Locate the cell with the specified text and output its (X, Y) center coordinate. 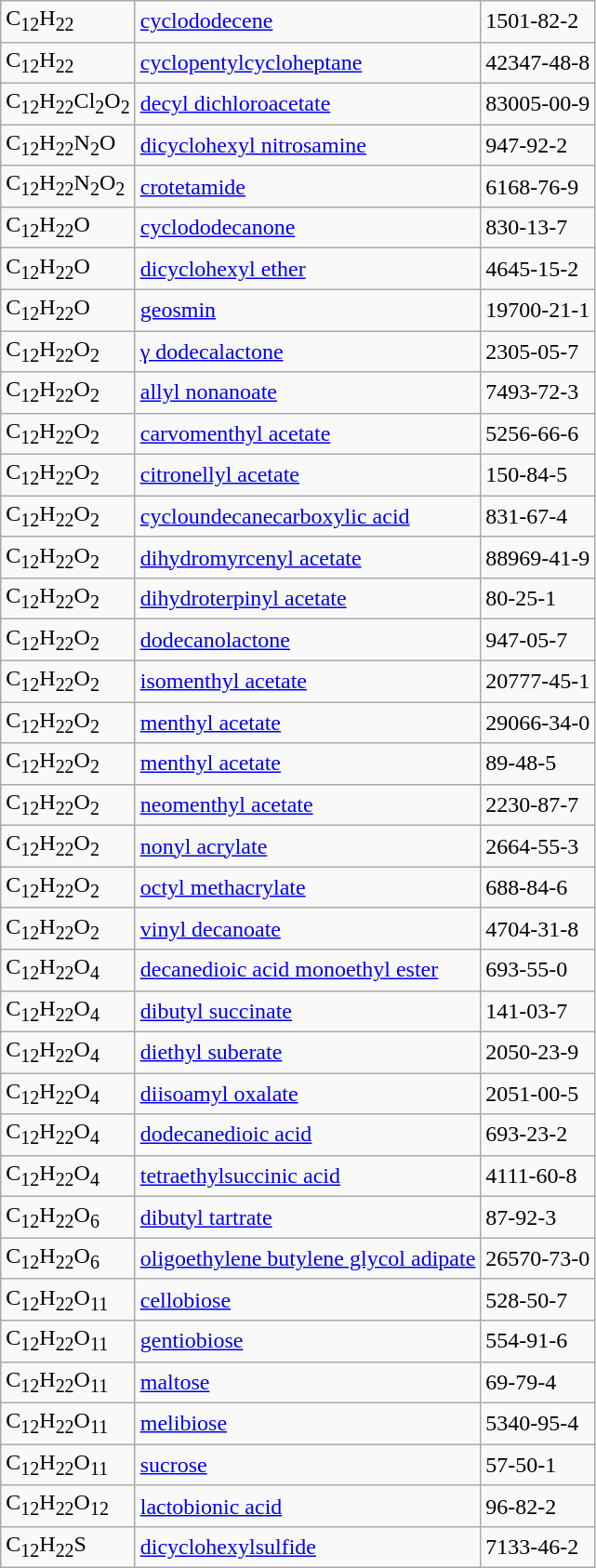
5256-66-6 (537, 433)
C12H22N2O (68, 145)
947-92-2 (537, 145)
42347-48-8 (537, 62)
dicyclohexylsulfide (308, 1547)
melibiose (308, 1423)
693-55-0 (537, 970)
isomenthyl acetate (308, 681)
29066-34-0 (537, 723)
vinyl decanoate (308, 928)
141-03-7 (537, 1011)
83005-00-9 (537, 103)
decanedioic acid monoethyl ester (308, 970)
C12H22N2O2 (68, 186)
cyclododecanone (308, 227)
150-84-5 (537, 475)
4645-15-2 (537, 269)
lactobionic acid (308, 1506)
dihydromyrcenyl acetate (308, 557)
2230-87-7 (537, 804)
4111-60-8 (537, 1176)
693-23-2 (537, 1135)
2051-00-5 (537, 1094)
19700-21-1 (537, 310)
carvomenthyl acetate (308, 433)
C12H22S (68, 1547)
dodecanolactone (308, 640)
dicyclohexyl nitrosamine (308, 145)
dibutyl tartrate (308, 1217)
dibutyl succinate (308, 1011)
dihydroterpinyl acetate (308, 599)
decyl dichloroacetate (308, 103)
citronellyl acetate (308, 475)
7133-46-2 (537, 1547)
89-48-5 (537, 764)
cyclododecene (308, 21)
947-05-7 (537, 640)
cellobiose (308, 1299)
2664-55-3 (537, 846)
688-84-6 (537, 887)
octyl methacrylate (308, 887)
57-50-1 (537, 1465)
C12H22Cl2O2 (68, 103)
geosmin (308, 310)
gentiobiose (308, 1341)
1501-82-2 (537, 21)
cyclopentylcycloheptane (308, 62)
528-50-7 (537, 1299)
88969-41-9 (537, 557)
80-25-1 (537, 599)
neomenthyl acetate (308, 804)
20777-45-1 (537, 681)
γ dodecalactone (308, 352)
maltose (308, 1382)
6168-76-9 (537, 186)
554-91-6 (537, 1341)
crotetamide (308, 186)
dodecanedioic acid (308, 1135)
allyl nonanoate (308, 392)
96-82-2 (537, 1506)
831-67-4 (537, 516)
sucrose (308, 1465)
nonyl acrylate (308, 846)
cycloundecanecarboxylic acid (308, 516)
oligoethylene butylene glycol adipate (308, 1258)
5340-95-4 (537, 1423)
diethyl suberate (308, 1052)
69-79-4 (537, 1382)
C12H22O12 (68, 1506)
7493-72-3 (537, 392)
tetraethylsuccinic acid (308, 1176)
2050-23-9 (537, 1052)
830-13-7 (537, 227)
diisoamyl oxalate (308, 1094)
dicyclohexyl ether (308, 269)
26570-73-0 (537, 1258)
4704-31-8 (537, 928)
2305-05-7 (537, 352)
87-92-3 (537, 1217)
